Provide the (x, y) coordinate of the cell's center where the given text is located.  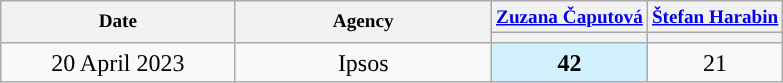
21 (715, 62)
Agency (364, 22)
Ipsos (364, 62)
Date (118, 22)
Zuzana Čaputová (570, 17)
Štefan Harabin (715, 17)
20 April 2023 (118, 62)
42 (570, 62)
